Return the [X, Y] coordinate for the center point of the cell that contains the specified text.  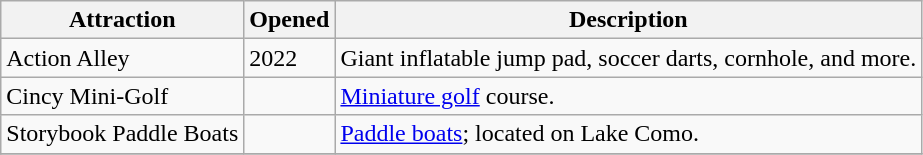
Storybook Paddle Boats [122, 134]
Opened [290, 20]
Action Alley [122, 58]
Paddle boats; located on Lake Como. [628, 134]
Giant inflatable jump pad, soccer darts, cornhole, and more. [628, 58]
Miniature golf course. [628, 96]
2022 [290, 58]
Cincy Mini-Golf [122, 96]
Attraction [122, 20]
Description [628, 20]
